Identify which cell holds the provided text, then report its [X, Y] central coordinate. 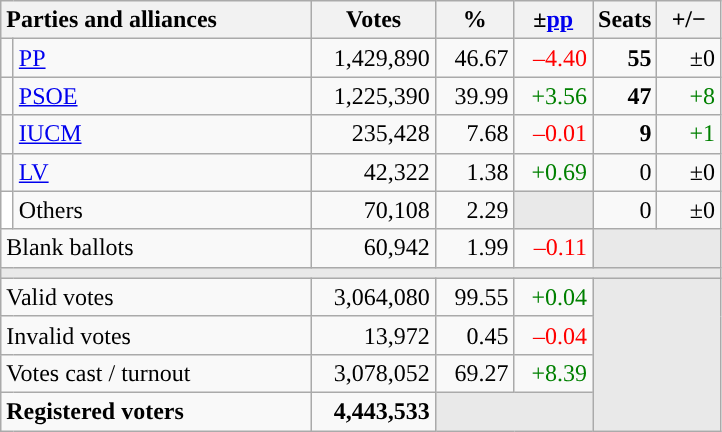
Votes [374, 20]
+8.39 [554, 373]
+0.69 [554, 172]
55 [624, 58]
1,429,890 [374, 58]
LV [162, 172]
3,078,052 [374, 373]
1.38 [474, 172]
46.67 [474, 58]
Valid votes [156, 297]
2.29 [474, 210]
–4.40 [554, 58]
±pp [554, 20]
0.45 [474, 335]
Votes cast / turnout [156, 373]
+3.56 [554, 96]
–0.04 [554, 335]
+1 [689, 134]
235,428 [374, 134]
70,108 [374, 210]
1.99 [474, 248]
69.27 [474, 373]
IUCM [162, 134]
99.55 [474, 297]
Blank ballots [156, 248]
39.99 [474, 96]
Seats [624, 20]
13,972 [374, 335]
60,942 [374, 248]
Registered voters [156, 411]
+/− [689, 20]
–0.01 [554, 134]
PP [162, 58]
Parties and alliances [156, 20]
+8 [689, 96]
+0.04 [554, 297]
47 [624, 96]
% [474, 20]
Invalid votes [156, 335]
42,322 [374, 172]
–0.11 [554, 248]
PSOE [162, 96]
7.68 [474, 134]
Others [162, 210]
4,443,533 [374, 411]
9 [624, 134]
1,225,390 [374, 96]
3,064,080 [374, 297]
